From the cell containing the given text, extract its center point as (x, y) coordinate. 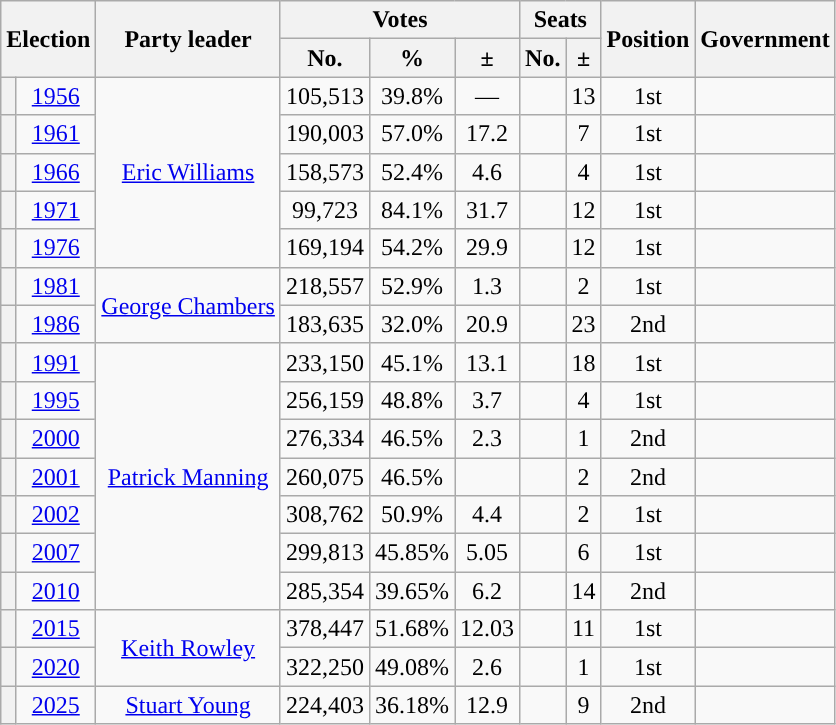
45.1% (412, 362)
2000 (56, 438)
George Chambers (188, 305)
20.9 (486, 324)
2015 (56, 629)
1981 (56, 286)
36.18% (412, 705)
Position (648, 39)
13 (584, 96)
260,075 (324, 477)
190,003 (324, 134)
12.03 (486, 629)
57.0% (412, 134)
9 (584, 705)
1966 (56, 172)
2007 (56, 553)
23 (584, 324)
1995 (56, 400)
39.65% (412, 591)
256,159 (324, 400)
32.0% (412, 324)
2020 (56, 667)
276,334 (324, 438)
2.3 (486, 438)
1971 (56, 210)
6.2 (486, 591)
52.4% (412, 172)
29.9 (486, 248)
3.7 (486, 400)
18 (584, 362)
Party leader (188, 39)
2.6 (486, 667)
285,354 (324, 591)
105,513 (324, 96)
322,250 (324, 667)
308,762 (324, 515)
14 (584, 591)
Stuart Young (188, 705)
Patrick Manning (188, 476)
Government (765, 39)
45.85% (412, 553)
2025 (56, 705)
233,150 (324, 362)
Election (48, 39)
7 (584, 134)
5.05 (486, 553)
49.08% (412, 667)
4.6 (486, 172)
1991 (56, 362)
54.2% (412, 248)
17.2 (486, 134)
1.3 (486, 286)
84.1% (412, 210)
1956 (56, 96)
Seats (560, 20)
99,723 (324, 210)
1961 (56, 134)
183,635 (324, 324)
169,194 (324, 248)
224,403 (324, 705)
378,447 (324, 629)
12.9 (486, 705)
11 (584, 629)
2002 (56, 515)
158,573 (324, 172)
39.8% (412, 96)
31.7 (486, 210)
2010 (56, 591)
2001 (56, 477)
52.9% (412, 286)
6 (584, 553)
Votes (400, 20)
Keith Rowley (188, 648)
51.68% (412, 629)
4.4 (486, 515)
50.9% (412, 515)
218,557 (324, 286)
% (412, 58)
— (486, 96)
48.8% (412, 400)
299,813 (324, 553)
1986 (56, 324)
13.1 (486, 362)
Eric Williams (188, 172)
1976 (56, 248)
